Determine the [x, y] coordinate at the center of the cell enclosing the given text.  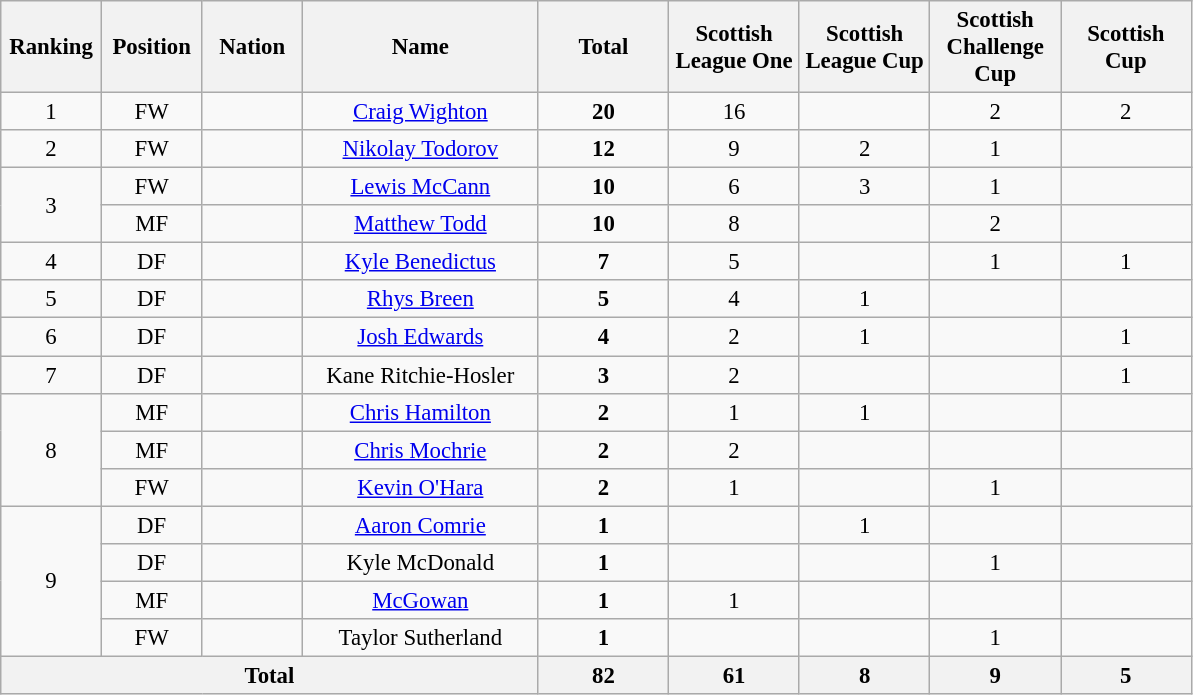
Matthew Todd [421, 224]
Scottish League One [734, 47]
Ranking [52, 47]
Josh Edwards [421, 337]
Rhys Breen [421, 299]
Kyle Benedictus [421, 262]
Name [421, 47]
Position [152, 47]
Nikolay Todorov [421, 149]
Scottish Challenge Cup [996, 47]
20 [604, 112]
Nation [252, 47]
Chris Hamilton [421, 412]
16 [734, 112]
Taylor Sutherland [421, 638]
82 [604, 675]
Scottish League Cup [864, 47]
12 [604, 149]
Aaron Comrie [421, 525]
Craig Wighton [421, 112]
Kane Ritchie-Hosler [421, 375]
Scottish Cup [1126, 47]
Chris Mochrie [421, 450]
Kyle McDonald [421, 563]
61 [734, 675]
McGowan [421, 600]
Lewis McCann [421, 187]
Kevin O'Hara [421, 487]
